Capture the cell that displays the provided text and extract its (X, Y) central coordinate. 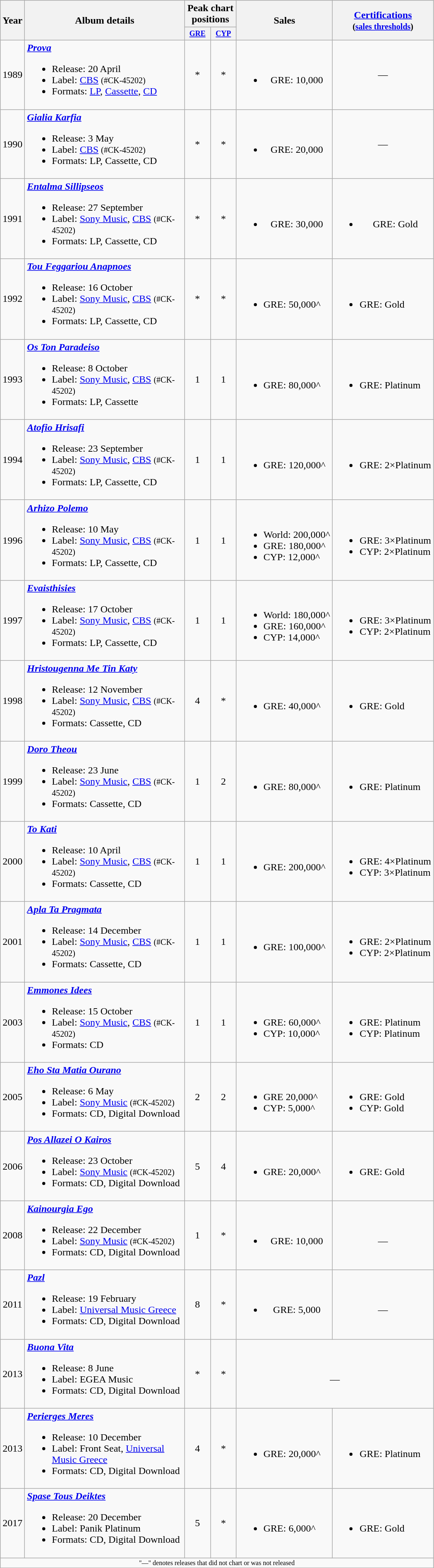
Apla Ta PragmataRelease: 14 DecemberLabel: Sony Music, CBS (#CK-45202)Formats: Cassette, CD (105, 942)
Arhizo PolemoRelease: 10 MayLabel: Sony Music, CBS (#CK-45202)Formats: LP, Cassette, CD (105, 540)
ProvaRelease: 20 AprilLabel: CBS (#CK-45202)Formats: LP, Cassette, CD (105, 75)
GRE 20,000^CYP: 5,000^ (284, 1097)
Hristougenna Me Tin KatyRelease: 12 NovemberLabel: Sony Music, CBS (#CK-45202)Formats: Cassette, CD (105, 701)
2008 (12, 1236)
GRE: 6,000^ (284, 1523)
GRE: 2×PlatinumCYP: 2×Platinum (383, 942)
2000 (12, 862)
GRE: PlatinumCYP: Platinum (383, 1022)
1996 (12, 540)
Peak chart positions (210, 14)
GRE: 5,000 (284, 1304)
Atofio HrisafiRelease: 23 SeptemberLabel: Sony Music, CBS (#CK-45202)Formats: LP, Cassette, CD (105, 460)
CYP (223, 34)
2017 (12, 1523)
GRE: 200,000^ (284, 862)
1993 (12, 379)
GRE: 4×PlatinumCYP: 3×Platinum (383, 862)
Pos Allazei O KairosRelease: 23 OctoberLabel: Sony Music (#CK-45202)Formats: CD, Digital Download (105, 1166)
Gialia KarfiaRelease: 3 MayLabel: CBS (#CK-45202)Formats: LP, Cassette, CD (105, 144)
1994 (12, 460)
2001 (12, 942)
To KatiRelease: 10 AprilLabel: Sony Music, CBS (#CK-45202)Formats: Cassette, CD (105, 862)
Tou Feggariou AnapnoesRelease: 16 OctoberLabel: Sony Music, CBS (#CK-45202)Formats: LP, Cassette, CD (105, 299)
GRE: GoldCYP: Gold (383, 1097)
Eho Sta Matia OuranoRelease: 6 MayLabel: Sony Music (#CK-45202)Formats: CD, Digital Download (105, 1097)
1998 (12, 701)
EvaisthisiesRelease: 17 OctoberLabel: Sony Music, CBS (#CK-45202)Formats: LP, Cassette, CD (105, 620)
Sales (284, 20)
GRE: 2×Platinum (383, 460)
PazlRelease: 19 FebruaryLabel: Universal Music GreeceFormats: CD, Digital Download (105, 1304)
2011 (12, 1304)
GRE: 40,000^ (284, 701)
GRE: 30,000 (284, 219)
1990 (12, 144)
1991 (12, 219)
2006 (12, 1166)
Album details (105, 20)
1999 (12, 781)
1997 (12, 620)
GRE: 100,000^ (284, 942)
GRE (198, 34)
Year (12, 20)
Spase Tous DeiktesRelease: 20 DecemberLabel: Panik PlatinumFormats: CD, Digital Download (105, 1523)
Doro TheouRelease: 23 JuneLabel: Sony Music, CBS (#CK-45202)Formats: Cassette, CD (105, 781)
Entalma SillipseosRelease: 27 SeptemberLabel: Sony Music, CBS (#CK-45202)Formats: LP, Cassette, CD (105, 219)
GRE: 60,000^CYP: 10,000^ (284, 1022)
World: 180,000^GRE: 160,000^CYP: 14,000^ (284, 620)
Buona VitaRelease: 8 JuneLabel: EGEA MusicFormats: CD, Digital Download (105, 1374)
Perierges MeresRelease: 10 DecemberLabel: Front Seat, Universal Music GreeceFormats: CD, Digital Download (105, 1448)
1992 (12, 299)
GRE: 50,000^ (284, 299)
World: 200,000^GRE: 180,000^CYP: 12,000^ (284, 540)
2005 (12, 1097)
Kainourgia EgoRelease: 22 DecemberLabel: Sony Music (#CK-45202)Formats: CD, Digital Download (105, 1236)
2003 (12, 1022)
8 (198, 1304)
Os Ton ParadeisoRelease: 8 OctoberLabel: Sony Music, CBS (#CK-45202)Formats: LP, Cassette (105, 379)
1989 (12, 75)
GRE: 120,000^ (284, 460)
"—" denotes releases that did not chart or was not released (217, 1563)
GRE: 20,000 (284, 144)
Certifications(sales thresholds) (383, 20)
Emmones IdeesRelease: 15 OctoberLabel: Sony Music, CBS (#CK-45202)Formats: CD (105, 1022)
